Locate the cell with the specified text and output its (X, Y) center coordinate. 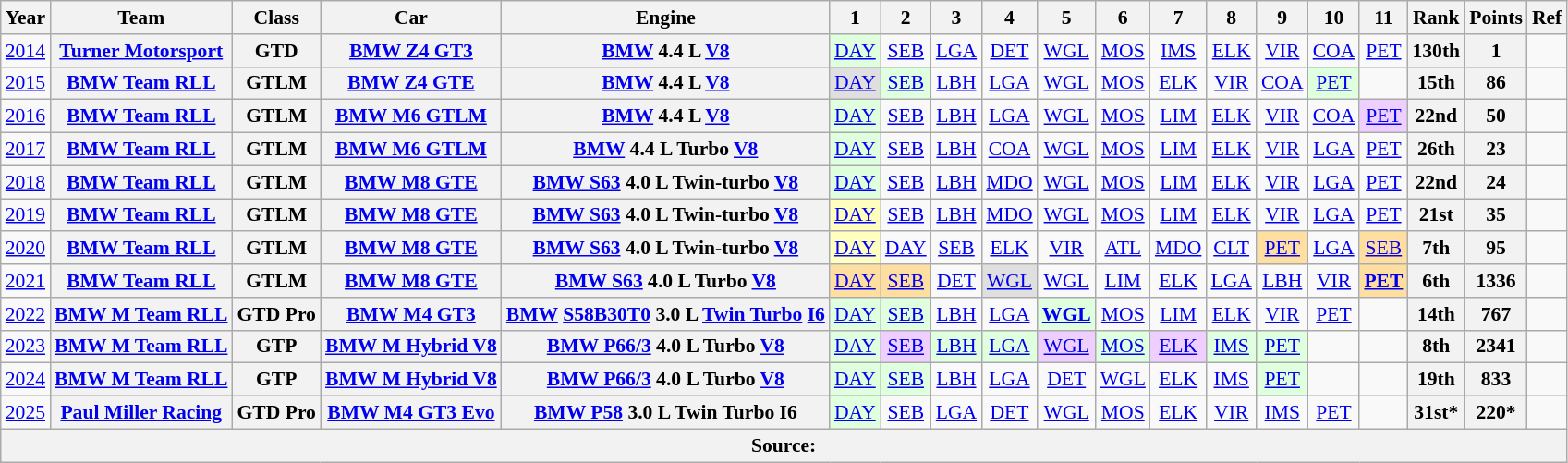
2018 (26, 182)
2017 (26, 150)
24 (1496, 182)
Engine (665, 18)
2022 (26, 314)
Turner Motorsport (140, 51)
3 (956, 18)
BMW M4 GT3 (411, 314)
23 (1496, 150)
9 (1282, 18)
2021 (26, 281)
Source: (784, 445)
2024 (26, 380)
4 (1009, 18)
CLT (1231, 249)
Rank (1436, 18)
2023 (26, 347)
7th (1436, 249)
50 (1496, 116)
Ref (1547, 18)
BMW S58B30T0 3.0 L Twin Turbo I6 (665, 314)
833 (1496, 380)
5 (1066, 18)
26th (1436, 150)
Car (411, 18)
21st (1436, 215)
BMW S63 4.0 L Turbo V8 (665, 281)
10 (1334, 18)
86 (1496, 83)
8th (1436, 347)
8 (1231, 18)
6th (1436, 281)
1336 (1496, 281)
11 (1383, 18)
2014 (26, 51)
BMW P58 3.0 L Twin Turbo I6 (665, 413)
GTD (275, 51)
Points (1496, 18)
7 (1179, 18)
Team (140, 18)
19th (1436, 380)
14th (1436, 314)
95 (1496, 249)
2019 (26, 215)
ATL (1124, 249)
BMW Z4 GT3 (411, 51)
2341 (1496, 347)
2016 (26, 116)
2020 (26, 249)
2 (906, 18)
767 (1496, 314)
2025 (26, 413)
Year (26, 18)
BMW M4 GT3 Evo (411, 413)
6 (1124, 18)
220* (1496, 413)
BMW 4.4 L Turbo V8 (665, 150)
15th (1436, 83)
31st* (1436, 413)
2015 (26, 83)
130th (1436, 51)
35 (1496, 215)
Paul Miller Racing (140, 413)
Class (275, 18)
BMW Z4 GTE (411, 83)
